Extract the [x, y] coordinate from the center of the cell holding the provided text.  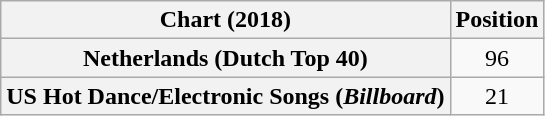
Netherlands (Dutch Top 40) [226, 58]
96 [497, 58]
US Hot Dance/Electronic Songs (Billboard) [226, 96]
21 [497, 96]
Position [497, 20]
Chart (2018) [226, 20]
